Provide the (x, y) coordinate of the cell's center where the given text is located.  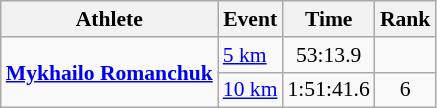
Event (250, 19)
Athlete (110, 19)
Rank (406, 19)
10 km (250, 90)
53:13.9 (329, 55)
Mykhailo Romanchuk (110, 72)
6 (406, 90)
Time (329, 19)
1:51:41.6 (329, 90)
5 km (250, 55)
